Detect which cell encompasses the target text, then output its (X, Y) center coordinate. 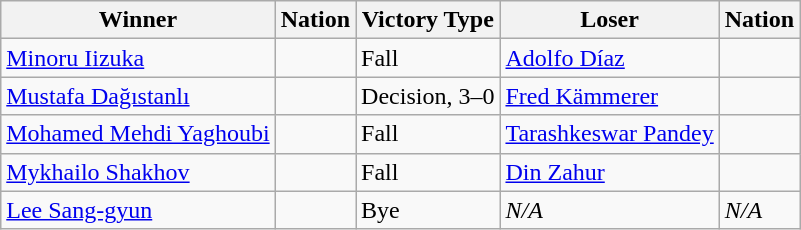
Victory Type (428, 20)
Tarashkeswar Pandey (610, 134)
Din Zahur (610, 172)
Winner (138, 20)
Mykhailo Shakhov (138, 172)
Decision, 3–0 (428, 96)
Mustafa Dağıstanlı (138, 96)
Adolfo Díaz (610, 58)
Minoru Iizuka (138, 58)
Lee Sang-gyun (138, 210)
Bye (428, 210)
Fred Kämmerer (610, 96)
Mohamed Mehdi Yaghoubi (138, 134)
Loser (610, 20)
